Return (X, Y) of the center of cell containing provided text 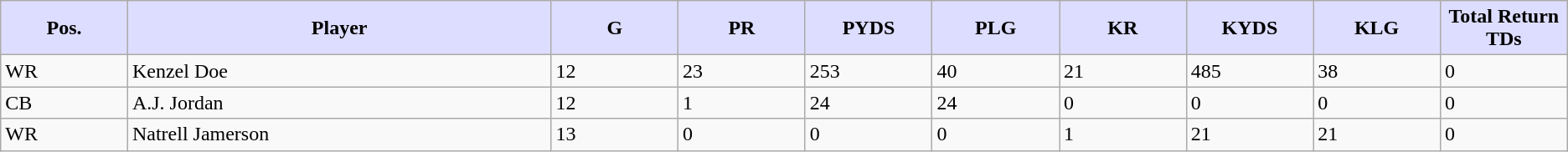
PLG (996, 28)
PYDS (869, 28)
Player (339, 28)
23 (742, 71)
38 (1377, 71)
KR (1122, 28)
PR (742, 28)
Pos. (64, 28)
KLG (1377, 28)
13 (615, 134)
Total Return TDs (1504, 28)
253 (869, 71)
KYDS (1250, 28)
G (615, 28)
Kenzel Doe (339, 71)
A.J. Jordan (339, 103)
Natrell Jamerson (339, 134)
40 (996, 71)
485 (1250, 71)
CB (64, 103)
